For the text-containing cell, return its midpoint in [X, Y] coordinate format. 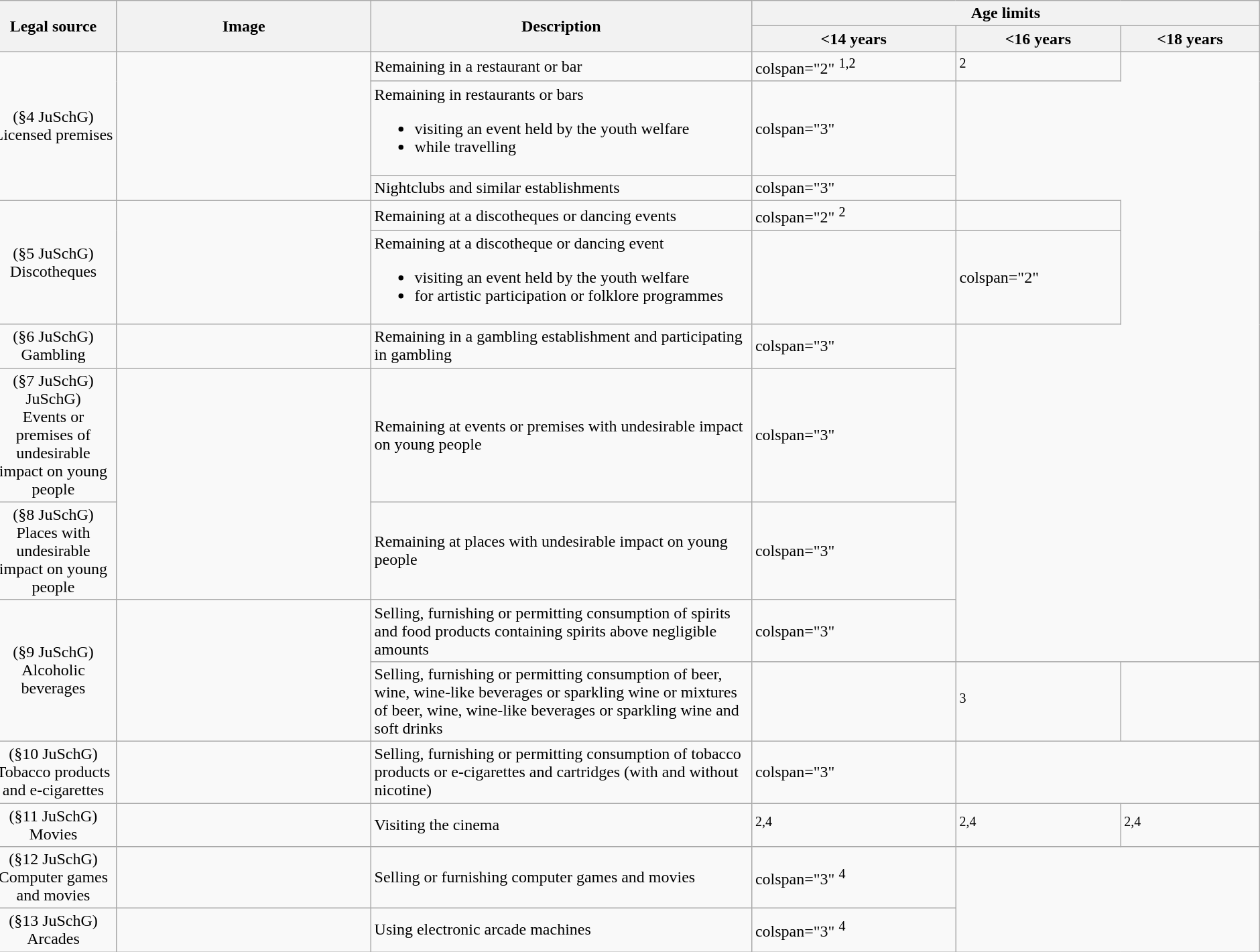
Selling, furnishing or permitting consumption of spirits and food products containing spirits above negligible amounts [561, 630]
Remaining at places with undesirable impact on young people [561, 551]
<18 years [1190, 39]
Age limits [1005, 13]
Image [244, 26]
2 [1038, 67]
Remaining in restaurants or barsvisiting an event held by the youth welfarewhile travelling [561, 128]
Selling or furnishing computer games and movies [561, 878]
3 [1038, 701]
Remaining at events or premises with undesirable impact on young people [561, 435]
colspan="2" [1038, 277]
Remaining in a restaurant or bar [561, 67]
Using electronic arcade machines [561, 930]
colspan="2" 1,2 [854, 67]
Remaining in a gambling establishment and participating in gambling [561, 346]
Visiting the cinema [561, 825]
Selling, furnishing or permitting consumption of tobacco products or e-cigarettes and cartridges (with and without nicotine) [561, 772]
<14 years [854, 39]
Remaining at a discotheques or dancing events [561, 216]
<16 years [1038, 39]
Remaining at a discotheque or dancing eventvisiting an event held by the youth welfarefor artistic participation or folklore programmes [561, 277]
colspan="2" 2 [854, 216]
Nightclubs and similar establishments [561, 188]
Description [561, 26]
